Locate the cell with the specified text and output its [X, Y] center coordinate. 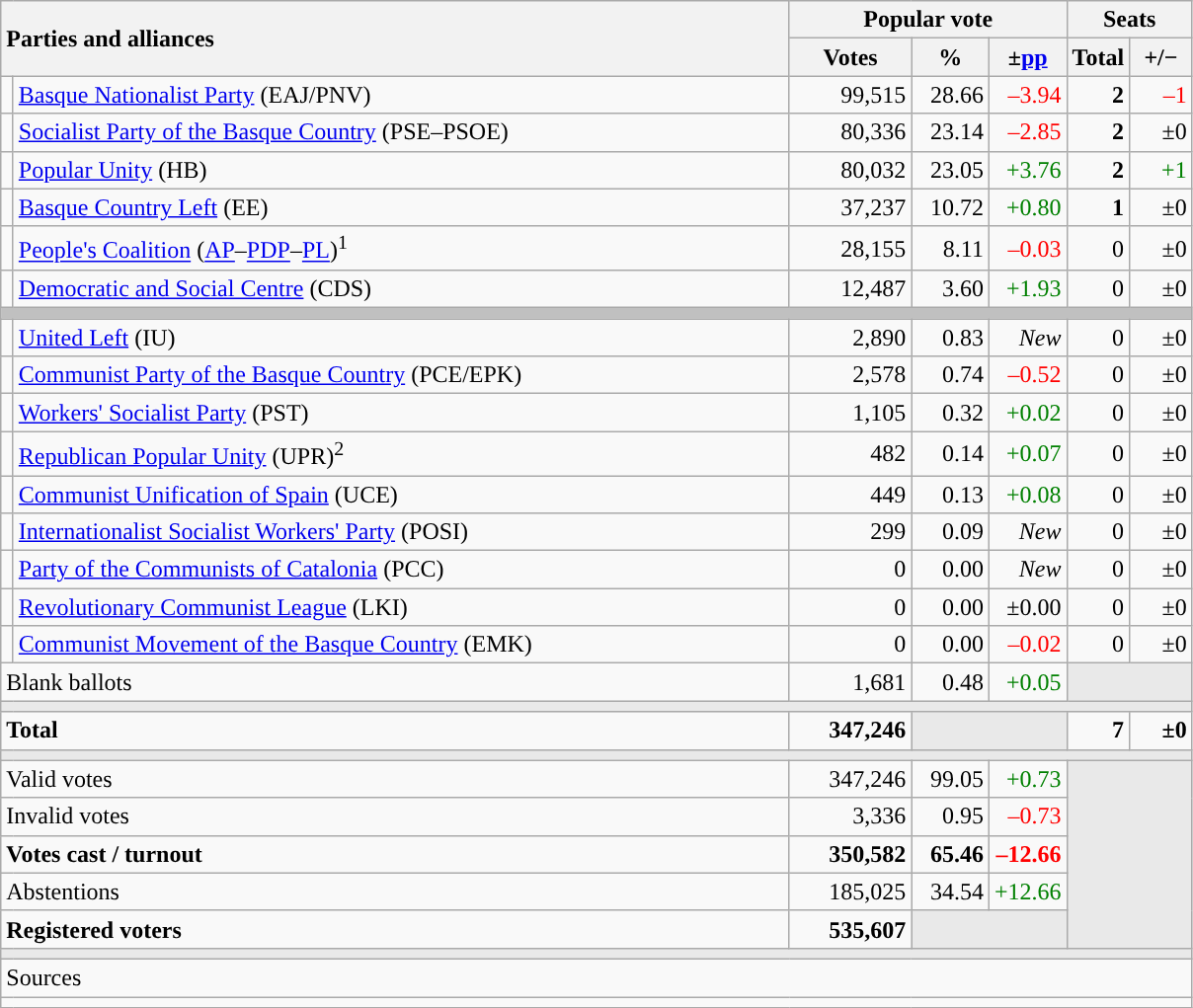
185,025 [850, 892]
–0.52 [1027, 375]
Parties and alliances [395, 39]
99.05 [950, 779]
0.83 [950, 338]
350,582 [850, 854]
Communist Unification of Spain (UCE) [401, 495]
Invalid votes [395, 816]
+0.73 [1027, 779]
0.14 [950, 454]
12,487 [850, 289]
Democratic and Social Centre (CDS) [401, 289]
23.05 [950, 170]
3,336 [850, 816]
Votes [850, 57]
–2.85 [1027, 132]
–3.94 [1027, 95]
Communist Party of the Basque Country (PCE/EPK) [401, 375]
Communist Movement of the Basque Country (EMK) [401, 645]
Popular Unity (HB) [401, 170]
United Left (IU) [401, 338]
Internationalist Socialist Workers' Party (POSI) [401, 532]
28,155 [850, 249]
0.48 [950, 682]
23.14 [950, 132]
+1 [1161, 170]
0.13 [950, 495]
Sources [596, 977]
Workers' Socialist Party (PST) [401, 413]
Seats [1130, 20]
+0.08 [1027, 495]
Blank ballots [395, 682]
99,515 [850, 95]
0.32 [950, 413]
+12.66 [1027, 892]
28.66 [950, 95]
2,578 [850, 375]
+3.76 [1027, 170]
0.09 [950, 532]
8.11 [950, 249]
3.60 [950, 289]
1,105 [850, 413]
Abstentions [395, 892]
65.46 [950, 854]
–1 [1161, 95]
Popular vote [928, 20]
2,890 [850, 338]
±pp [1027, 57]
535,607 [850, 929]
+0.07 [1027, 454]
Revolutionary Communist League (LKI) [401, 607]
449 [850, 495]
299 [850, 532]
% [950, 57]
Registered voters [395, 929]
–12.66 [1027, 854]
–0.73 [1027, 816]
1 [1098, 207]
+0.80 [1027, 207]
Basque Country Left (EE) [401, 207]
37,237 [850, 207]
Party of the Communists of Catalonia (PCC) [401, 570]
34.54 [950, 892]
0.95 [950, 816]
People's Coalition (AP–PDP–PL)1 [401, 249]
482 [850, 454]
±0.00 [1027, 607]
Basque Nationalist Party (EAJ/PNV) [401, 95]
0.74 [950, 375]
+1.93 [1027, 289]
80,032 [850, 170]
+0.02 [1027, 413]
–0.03 [1027, 249]
Socialist Party of the Basque Country (PSE–PSOE) [401, 132]
+0.05 [1027, 682]
10.72 [950, 207]
1,681 [850, 682]
Valid votes [395, 779]
Republican Popular Unity (UPR)2 [401, 454]
7 [1098, 731]
+/− [1161, 57]
80,336 [850, 132]
–0.02 [1027, 645]
Votes cast / turnout [395, 854]
